Search for the cell housing the specified text and yield its [x, y] center coordinate. 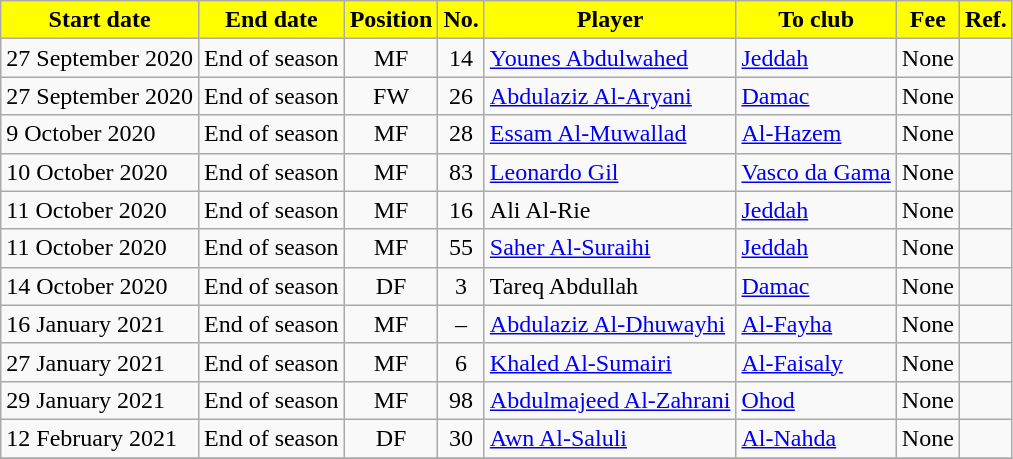
Position [391, 20]
Al-Fayha [816, 324]
Awn Al-Saluli [610, 438]
27 January 2021 [100, 362]
Tareq Abdullah [610, 286]
26 [461, 96]
30 [461, 438]
Al-Hazem [816, 134]
98 [461, 400]
10 October 2020 [100, 172]
55 [461, 248]
Saher Al-Suraihi [610, 248]
3 [461, 286]
Younes Abdulwahed [610, 58]
Essam Al-Muwallad [610, 134]
Vasco da Gama [816, 172]
No. [461, 20]
28 [461, 134]
14 [461, 58]
Al-Nahda [816, 438]
End date [271, 20]
Ref. [986, 20]
9 October 2020 [100, 134]
Leonardo Gil [610, 172]
Player [610, 20]
16 January 2021 [100, 324]
16 [461, 210]
12 February 2021 [100, 438]
Abdulaziz Al-Aryani [610, 96]
Ohod [816, 400]
Khaled Al-Sumairi [610, 362]
Ali Al-Rie [610, 210]
– [461, 324]
29 January 2021 [100, 400]
Al-Faisaly [816, 362]
14 October 2020 [100, 286]
Abdulmajeed Al-Zahrani [610, 400]
6 [461, 362]
Start date [100, 20]
83 [461, 172]
Abdulaziz Al-Dhuwayhi [610, 324]
To club [816, 20]
Fee [928, 20]
FW [391, 96]
